Search for the cell housing the specified text and yield its (x, y) center coordinate. 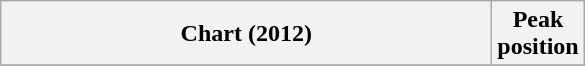
Peakposition (538, 34)
Chart (2012) (246, 34)
